Locate the cell with the specified text and output its (x, y) center coordinate. 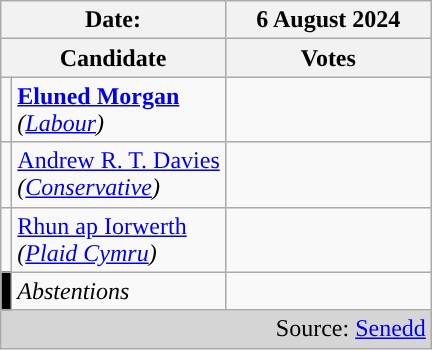
6 August 2024 (328, 20)
Candidate (114, 58)
Votes (328, 58)
Date: (114, 20)
Abstentions (118, 291)
Source: Senedd (216, 329)
Andrew R. T. Davies(Conservative) (118, 174)
Eluned Morgan(Labour) (118, 110)
Rhun ap Iorwerth(Plaid Cymru) (118, 240)
